Identify which cell holds the provided text, then report its [x, y] central coordinate. 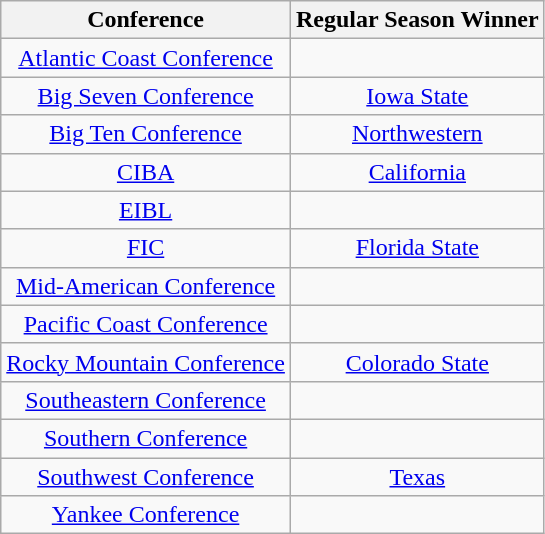
Southwest Conference [146, 477]
Florida State [417, 248]
Texas [417, 477]
Northwestern [417, 134]
Atlantic Coast Conference [146, 58]
Conference [146, 20]
CIBA [146, 172]
Regular Season Winner [417, 20]
Rocky Mountain Conference [146, 362]
California [417, 172]
FIC [146, 248]
Yankee Conference [146, 515]
Iowa State [417, 96]
EIBL [146, 210]
Big Seven Conference [146, 96]
Southern Conference [146, 438]
Big Ten Conference [146, 134]
Mid-American Conference [146, 286]
Southeastern Conference [146, 400]
Pacific Coast Conference [146, 324]
Colorado State [417, 362]
